Locate the cell with the specified text and output its [X, Y] center coordinate. 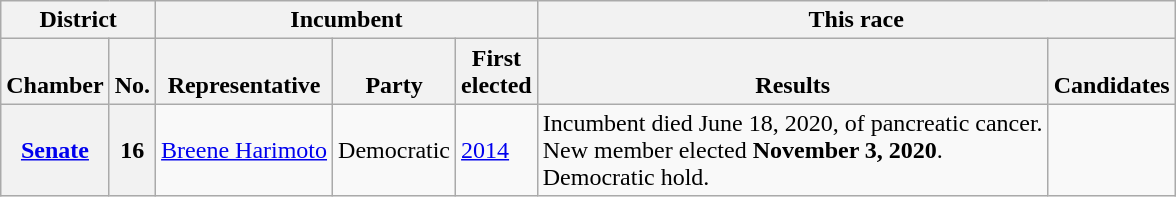
Candidates [1112, 72]
Senate [55, 150]
Incumbent [347, 20]
Democratic [394, 150]
Firstelected [497, 72]
Incumbent died June 18, 2020, of pancreatic cancer.New member elected November 3, 2020.Democratic hold. [792, 150]
This race [856, 20]
2014 [497, 150]
No. [132, 72]
Chamber [55, 72]
Results [792, 72]
Party [394, 72]
16 [132, 150]
Representative [244, 72]
Breene Harimoto [244, 150]
District [78, 20]
